Find where the given text appears and provide that cell's center as [X, Y] coordinate. 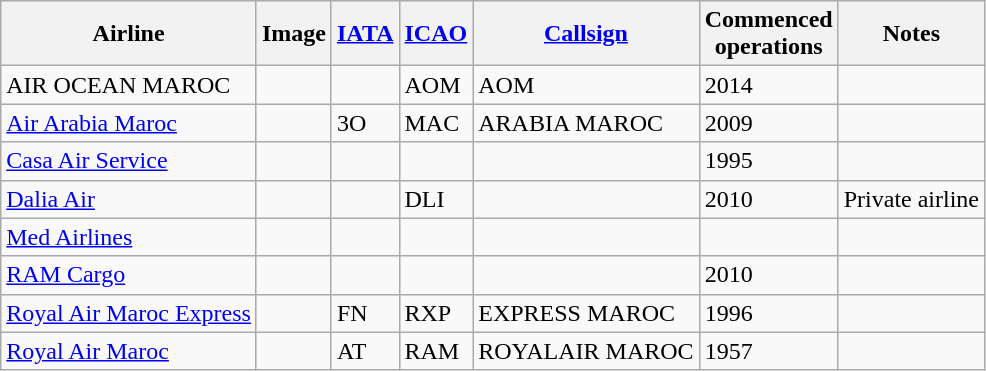
2014 [768, 85]
1957 [768, 351]
1995 [768, 161]
Med Airlines [129, 237]
Commencedoperations [768, 34]
1996 [768, 313]
Royal Air Maroc Express [129, 313]
AT [365, 351]
ICAO [436, 34]
EXPRESS MAROC [586, 313]
2009 [768, 123]
Airline [129, 34]
Private airline [911, 199]
RAM [436, 351]
3O [365, 123]
ARABIA MAROC [586, 123]
MAC [436, 123]
Image [294, 34]
Dalia Air [129, 199]
RAM Cargo [129, 275]
Royal Air Maroc [129, 351]
Air Arabia Maroc [129, 123]
DLI [436, 199]
Callsign [586, 34]
RXP [436, 313]
AIR OCEAN MAROC [129, 85]
Notes [911, 34]
FN [365, 313]
ROYALAIR MAROC [586, 351]
Casa Air Service [129, 161]
IATA [365, 34]
